Return (X, Y) of the center of cell containing provided text 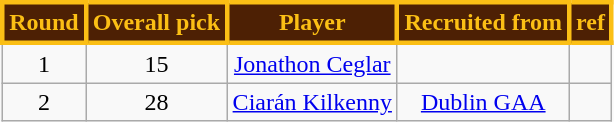
Overall pick (156, 22)
Jonathon Ceglar (312, 63)
15 (156, 63)
2 (44, 102)
Dublin GAA (483, 102)
Recruited from (483, 22)
Player (312, 22)
28 (156, 102)
Round (44, 22)
Ciarán Kilkenny (312, 102)
ref (590, 22)
1 (44, 63)
